Detect which cell encompasses the target text, then output its [x, y] center coordinate. 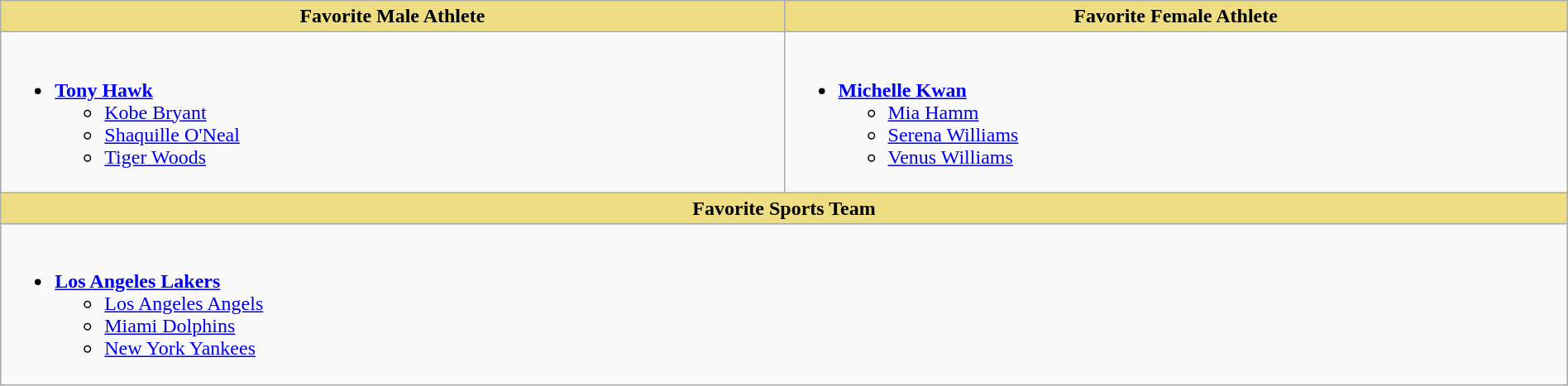
Michelle KwanMia HammSerena WilliamsVenus Williams [1176, 112]
Favorite Female Athlete [1176, 17]
Tony HawkKobe BryantShaquille O'NealTiger Woods [392, 112]
Favorite Male Athlete [392, 17]
Favorite Sports Team [784, 208]
Los Angeles LakersLos Angeles AngelsMiami DolphinsNew York Yankees [784, 304]
